From the cell containing the given text, extract its center point as (x, y) coordinate. 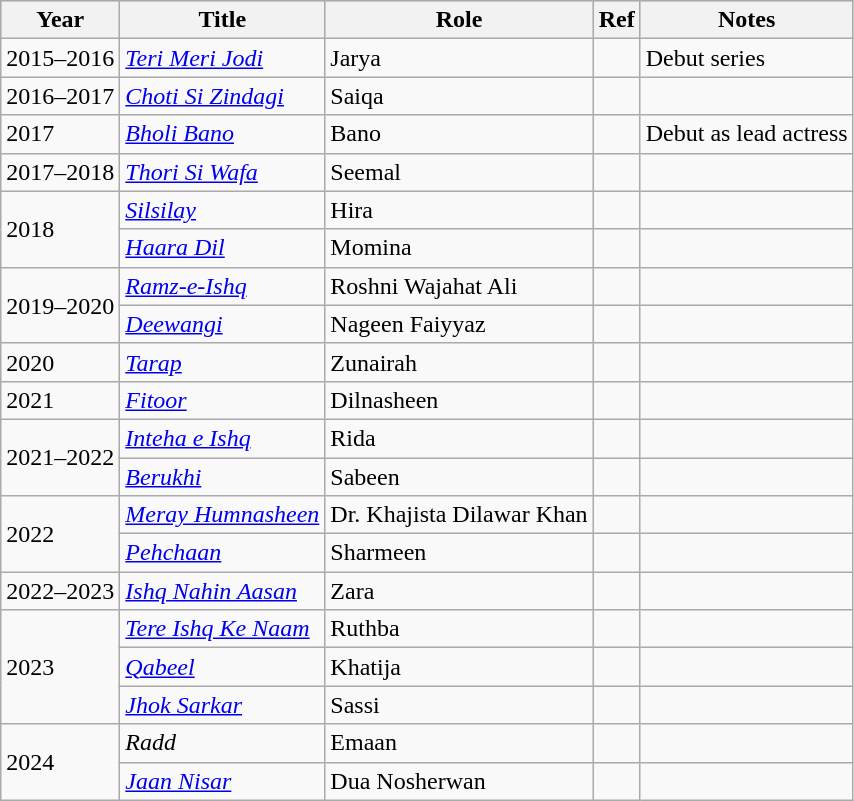
Hira (459, 210)
Silsilay (222, 210)
Zara (459, 591)
Meray Humnasheen (222, 515)
Debut as lead actress (746, 134)
Rida (459, 438)
Seemal (459, 172)
Bholi Bano (222, 134)
Saiqa (459, 96)
Haara Dil (222, 248)
Nageen Faiyyaz (459, 324)
Emaan (459, 743)
Pehchaan (222, 553)
2017–2018 (60, 172)
Deewangi (222, 324)
Notes (746, 20)
2021–2022 (60, 457)
Ruthba (459, 629)
2024 (60, 762)
2015–2016 (60, 58)
Roshni Wajahat Ali (459, 286)
Teri Meri Jodi (222, 58)
2022–2023 (60, 591)
2016–2017 (60, 96)
Momina (459, 248)
Sassi (459, 705)
2020 (60, 362)
Ishq Nahin Aasan (222, 591)
Zunairah (459, 362)
2021 (60, 400)
2022 (60, 534)
Dilnasheen (459, 400)
Dr. Khajista Dilawar Khan (459, 515)
Fitoor (222, 400)
Title (222, 20)
Ref (616, 20)
2019–2020 (60, 305)
Jhok Sarkar (222, 705)
Thori Si Wafa (222, 172)
Year (60, 20)
Dua Nosherwan (459, 781)
Inteha e Ishq (222, 438)
Berukhi (222, 477)
Qabeel (222, 667)
Bano (459, 134)
Tere Ishq Ke Naam (222, 629)
2017 (60, 134)
Khatija (459, 667)
Debut series (746, 58)
Radd (222, 743)
Jarya (459, 58)
2023 (60, 667)
2018 (60, 229)
Sharmeen (459, 553)
Tarap (222, 362)
Sabeen (459, 477)
Choti Si Zindagi (222, 96)
Jaan Nisar (222, 781)
Role (459, 20)
Ramz-e-Ishq (222, 286)
